Find where the given text appears and provide that cell's center as (x, y) coordinate. 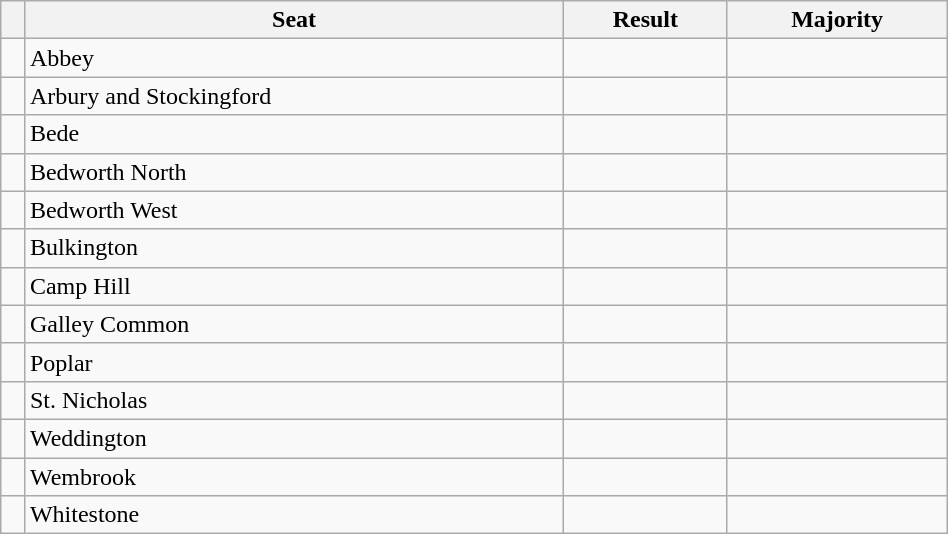
Result (646, 20)
Seat (294, 20)
Bedworth North (294, 172)
St. Nicholas (294, 400)
Whitestone (294, 515)
Camp Hill (294, 286)
Majority (837, 20)
Weddington (294, 438)
Abbey (294, 58)
Bede (294, 134)
Poplar (294, 362)
Bedworth West (294, 210)
Wembrook (294, 477)
Bulkington (294, 248)
Galley Common (294, 324)
Arbury and Stockingford (294, 96)
